Capture the cell that displays the provided text and extract its (X, Y) central coordinate. 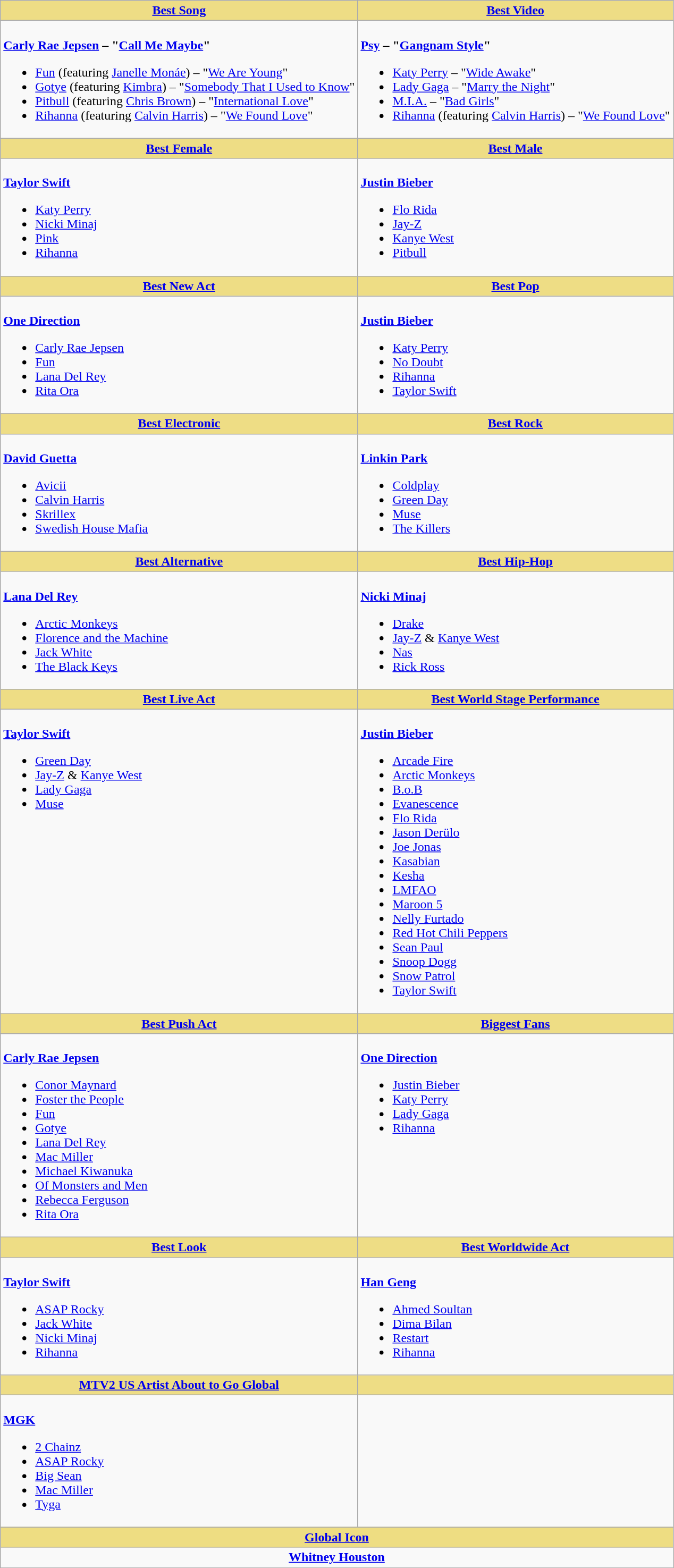
Justin BieberFlo RidaJay-ZKanye WestPitbull (516, 217)
Han GengAhmed SoultanDima BilanRestartRihanna (516, 1316)
Taylor SwiftGreen DayJay-Z & Kanye WestLady GagaMuse (179, 861)
Best Look (179, 1247)
Best New Act (179, 286)
Best Hip-Hop (516, 561)
Best Live Act (179, 699)
Lana Del ReyArctic MonkeysFlorence and the MachineJack WhiteThe Black Keys (179, 630)
Best Worldwide Act (516, 1247)
Best World Stage Performance (516, 699)
Best Female (179, 148)
Best Push Act (179, 1023)
Best Pop (516, 286)
Whitney Houston (337, 1557)
Linkin ParkColdplayGreen DayMuseThe Killers (516, 492)
One DirectionJustin BieberKaty PerryLady GagaRihanna (516, 1135)
MGK2 ChainzASAP RockyBig SeanMac MillerTyga (179, 1461)
Best Video (516, 11)
Taylor SwiftASAP RockyJack WhiteNicki MinajRihanna (179, 1316)
Best Song (179, 11)
MTV2 US Artist About to Go Global (179, 1385)
Psy – "Gangnam Style"Katy Perry – "Wide Awake"Lady Gaga – "Marry the Night"M.I.A. – "Bad Girls"Rihanna (featuring Calvin Harris) – "We Found Love" (516, 80)
Biggest Fans (516, 1023)
Taylor SwiftKaty PerryNicki MinajPinkRihanna (179, 217)
Best Alternative (179, 561)
Justin BieberKaty PerryNo DoubtRihannaTaylor Swift (516, 355)
Nicki MinajDrakeJay-Z & Kanye WestNasRick Ross (516, 630)
Global Icon (337, 1537)
One DirectionCarly Rae JepsenFunLana Del ReyRita Ora (179, 355)
Best Rock (516, 424)
Carly Rae JepsenConor MaynardFoster the PeopleFunGotyeLana Del ReyMac MillerMichael KiwanukaOf Monsters and MenRebecca FergusonRita Ora (179, 1135)
Best Male (516, 148)
Best Electronic (179, 424)
David GuettaAviciiCalvin HarrisSkrillexSwedish House Mafia (179, 492)
